Capture the cell that displays the provided text and extract its (x, y) central coordinate. 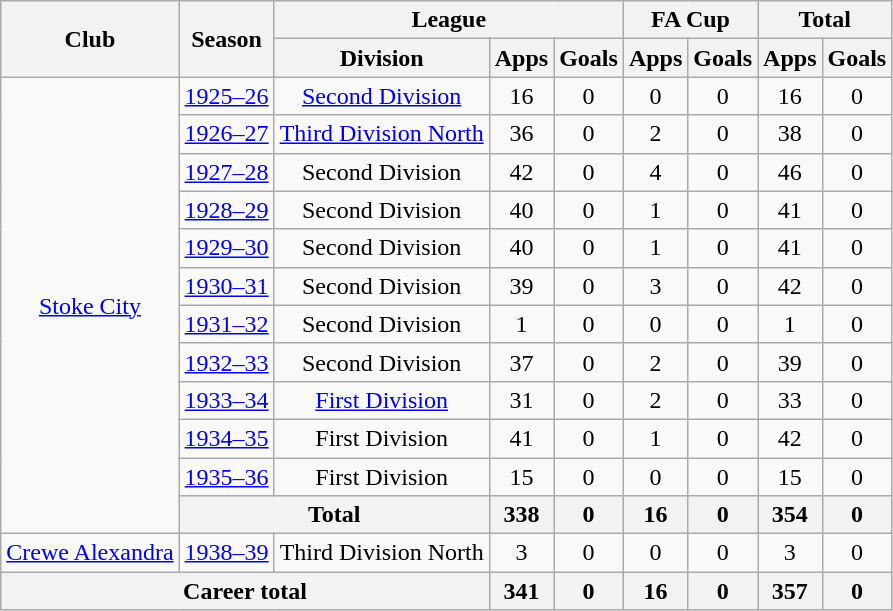
1927–28 (226, 172)
354 (790, 515)
37 (521, 362)
Stoke City (90, 306)
Crewe Alexandra (90, 553)
Career total (245, 591)
1938–39 (226, 553)
1928–29 (226, 210)
FA Cup (690, 20)
357 (790, 591)
33 (790, 400)
1925–26 (226, 96)
46 (790, 172)
1933–34 (226, 400)
31 (521, 400)
1930–31 (226, 286)
36 (521, 134)
338 (521, 515)
1935–36 (226, 477)
Division (382, 58)
1929–30 (226, 248)
1931–32 (226, 324)
League (448, 20)
1926–27 (226, 134)
1934–35 (226, 438)
341 (521, 591)
Club (90, 39)
Season (226, 39)
4 (655, 172)
1932–33 (226, 362)
38 (790, 134)
